Return the (x, y) coordinate for the center point of the cell that contains the specified text.  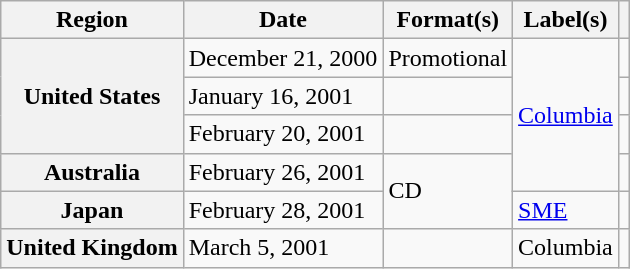
CD (448, 191)
February 26, 2001 (283, 172)
Region (92, 20)
Date (283, 20)
February 20, 2001 (283, 134)
February 28, 2001 (283, 210)
United Kingdom (92, 248)
Japan (92, 210)
Promotional (448, 58)
Label(s) (566, 20)
United States (92, 96)
Format(s) (448, 20)
Australia (92, 172)
January 16, 2001 (283, 96)
December 21, 2000 (283, 58)
SME (566, 210)
March 5, 2001 (283, 248)
